Identify which cell holds the provided text, then report its [X, Y] central coordinate. 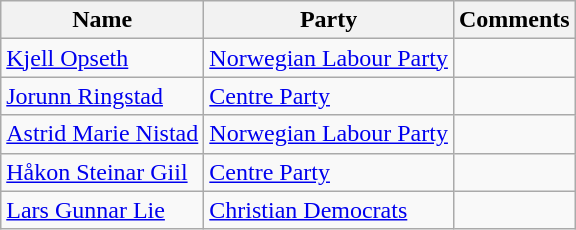
Jorunn Ringstad [102, 96]
Håkon Steinar Giil [102, 172]
Christian Democrats [329, 210]
Comments [514, 20]
Kjell Opseth [102, 58]
Astrid Marie Nistad [102, 134]
Lars Gunnar Lie [102, 210]
Name [102, 20]
Party [329, 20]
